Search for the cell housing the specified text and yield its [X, Y] center coordinate. 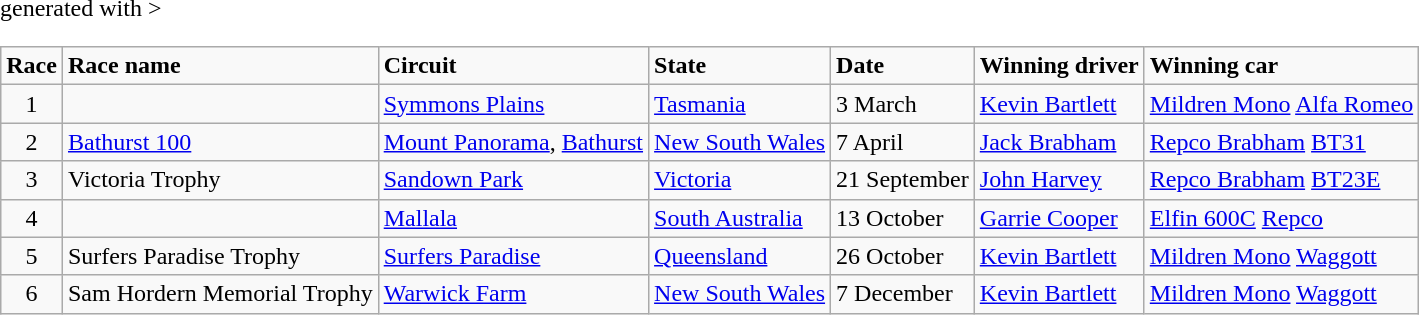
Queensland [740, 256]
Victoria Trophy [220, 180]
6 [32, 294]
Surfers Paradise [513, 256]
John Harvey [1059, 180]
Winning car [1281, 66]
Elfin 600C Repco [1281, 218]
Mildren Mono Alfa Romeo [1281, 104]
3 [32, 180]
Warwick Farm [513, 294]
Mount Panorama, Bathurst [513, 142]
Sam Hordern Memorial Trophy [220, 294]
South Australia [740, 218]
Date [903, 66]
1 [32, 104]
Race name [220, 66]
Tasmania [740, 104]
Race [32, 66]
Victoria [740, 180]
Circuit [513, 66]
Sandown Park [513, 180]
Surfers Paradise Trophy [220, 256]
4 [32, 218]
7 December [903, 294]
5 [32, 256]
26 October [903, 256]
Symmons Plains [513, 104]
21 September [903, 180]
Repco Brabham BT23E [1281, 180]
Bathurst 100 [220, 142]
2 [32, 142]
3 March [903, 104]
Winning driver [1059, 66]
Jack Brabham [1059, 142]
State [740, 66]
Mallala [513, 218]
7 April [903, 142]
Garrie Cooper [1059, 218]
Repco Brabham BT31 [1281, 142]
13 October [903, 218]
